Detect which cell encompasses the target text, then output its [X, Y] center coordinate. 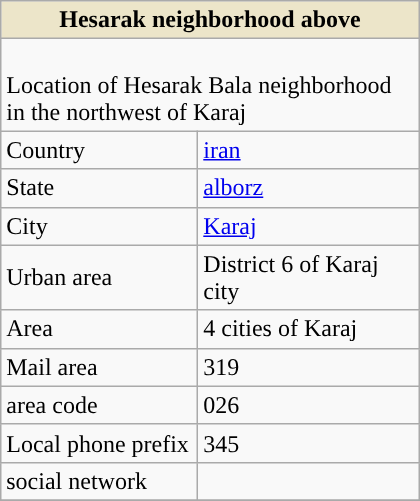
345 [308, 443]
Urban area [100, 278]
Karaj [308, 226]
State [100, 188]
Area [100, 329]
District 6 of Karaj city [308, 278]
area code [100, 405]
Country [100, 150]
026 [308, 405]
City [100, 226]
social network [100, 481]
iran [308, 150]
4 cities of Karaj [308, 329]
Local phone prefix [100, 443]
Mail area [100, 367]
Hesarak neighborhood above [210, 20]
Location of Hesarak Bala neighborhood in the northwest of Karaj [210, 85]
319 [308, 367]
alborz [308, 188]
